From the cell containing the given text, extract its center point as (X, Y) coordinate. 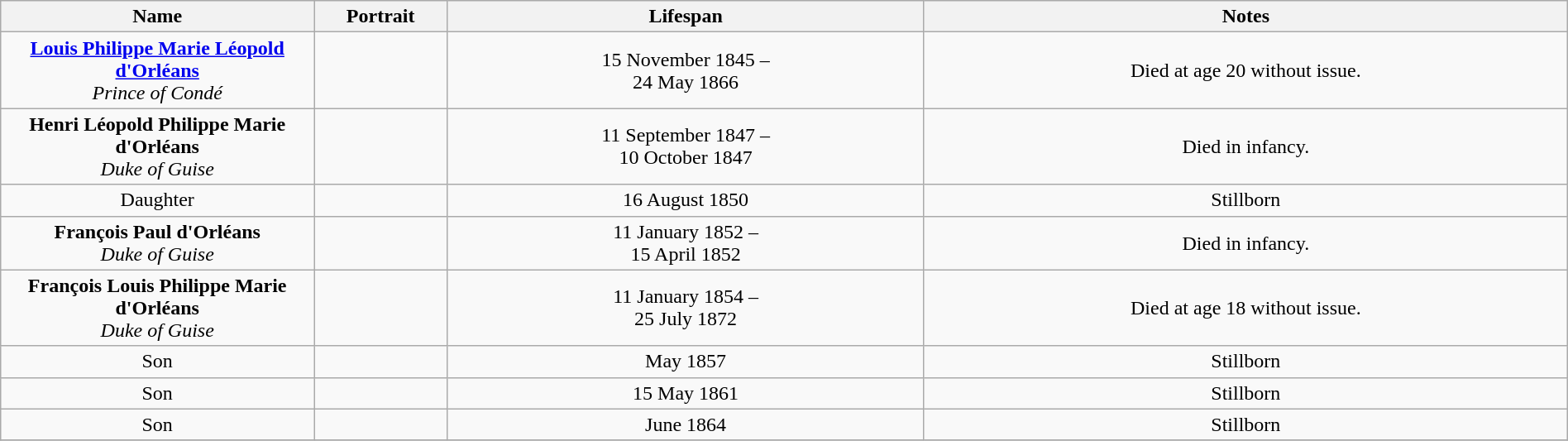
Died at age 20 without issue. (1245, 70)
Louis Philippe Marie Léopold d'OrléansPrince of Condé (157, 70)
16 August 1850 (686, 200)
May 1857 (686, 362)
François Paul d'OrléansDuke of Guise (157, 243)
Daughter (157, 200)
Portrait (380, 17)
Died at age 18 without issue. (1245, 308)
June 1864 (686, 424)
Notes (1245, 17)
Name (157, 17)
15 May 1861 (686, 393)
11 September 1847 –10 October 1847 (686, 146)
11 January 1852 –15 April 1852 (686, 243)
Lifespan (686, 17)
Henri Léopold Philippe Marie d'OrléansDuke of Guise (157, 146)
François Louis Philippe Marie d'Orléans Duke of Guise (157, 308)
15 November 1845 –24 May 1866 (686, 70)
11 January 1854 –25 July 1872 (686, 308)
